Capture the cell that displays the provided text and extract its [X, Y] central coordinate. 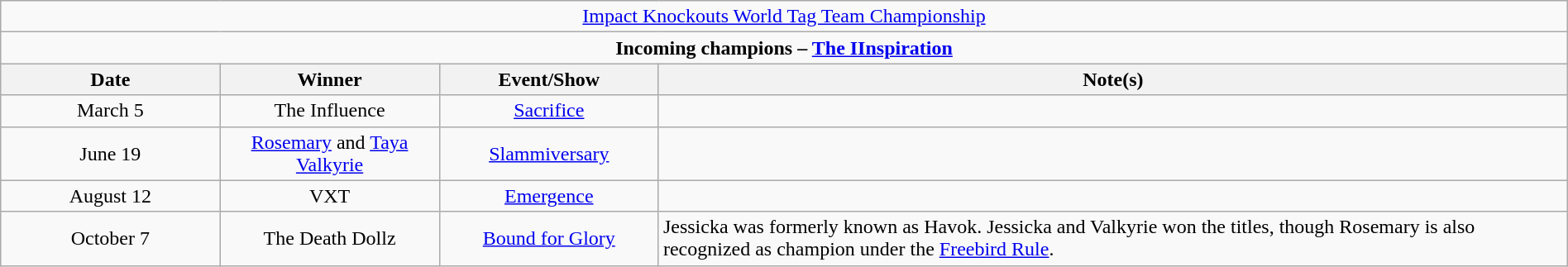
Incoming champions – The IInspiration [784, 48]
Event/Show [549, 79]
VXT [329, 196]
March 5 [111, 111]
Winner [329, 79]
Sacrifice [549, 111]
Date [111, 79]
August 12 [111, 196]
The Death Dollz [329, 238]
Rosemary and Taya Valkyrie [329, 154]
Slammiversary [549, 154]
Bound for Glory [549, 238]
Note(s) [1113, 79]
October 7 [111, 238]
Jessicka was formerly known as Havok. Jessicka and Valkyrie won the titles, though Rosemary is also recognized as champion under the Freebird Rule. [1113, 238]
Emergence [549, 196]
June 19 [111, 154]
Impact Knockouts World Tag Team Championship [784, 17]
The Influence [329, 111]
